From the cell containing the given text, extract its center point as [x, y] coordinate. 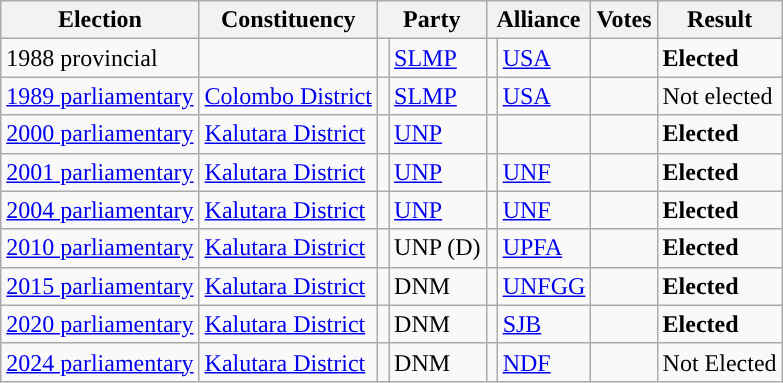
Colombo District [288, 96]
2015 parliamentary [100, 286]
Votes [624, 20]
2010 parliamentary [100, 248]
Election [100, 20]
Result [720, 20]
UNP (D) [438, 248]
2000 parliamentary [100, 134]
Not Elected [720, 362]
2001 parliamentary [100, 172]
2020 parliamentary [100, 324]
1988 provincial [100, 58]
UNFGG [544, 286]
2024 parliamentary [100, 362]
SJB [544, 324]
UPFA [544, 248]
Constituency [288, 20]
Party [432, 20]
1989 parliamentary [100, 96]
Not elected [720, 96]
Alliance [538, 20]
2004 parliamentary [100, 210]
NDF [544, 362]
